Pinpoint the cell where the given text exists, returning its [x, y] midpoint coordinate. 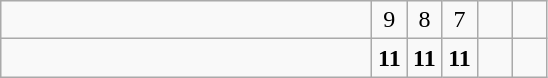
9 [390, 20]
7 [460, 20]
8 [424, 20]
